For the text-containing cell, return its midpoint in (x, y) coordinate format. 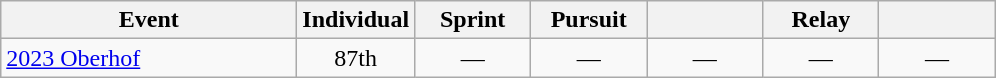
Relay (821, 20)
87th (356, 58)
Individual (356, 20)
2023 Oberhof (149, 58)
Pursuit (589, 20)
Sprint (473, 20)
Event (149, 20)
